Pinpoint the cell where the given text exists, returning its (X, Y) midpoint coordinate. 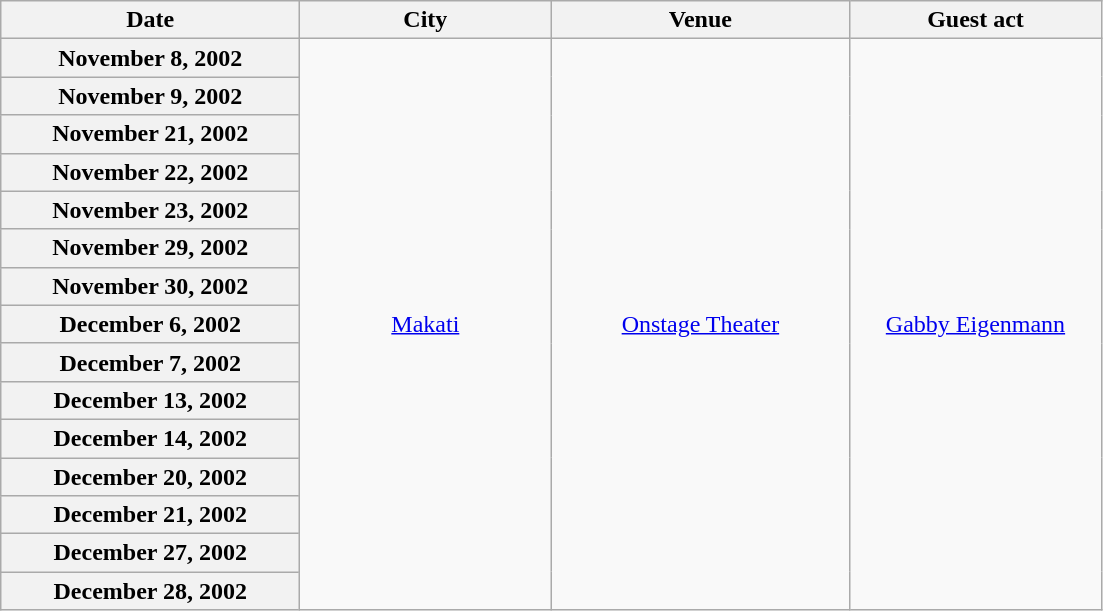
November 21, 2002 (150, 134)
Gabby Eigenmann (976, 324)
Date (150, 20)
Makati (426, 324)
November 23, 2002 (150, 210)
December 27, 2002 (150, 553)
Guest act (976, 20)
December 14, 2002 (150, 438)
November 9, 2002 (150, 96)
Onstage Theater (700, 324)
City (426, 20)
Venue (700, 20)
November 8, 2002 (150, 58)
December 21, 2002 (150, 515)
December 28, 2002 (150, 591)
December 7, 2002 (150, 362)
November 29, 2002 (150, 248)
November 30, 2002 (150, 286)
December 6, 2002 (150, 324)
November 22, 2002 (150, 172)
December 20, 2002 (150, 477)
December 13, 2002 (150, 400)
